Scan for the cell matching the given text and deliver its (x, y) coordinate at center. 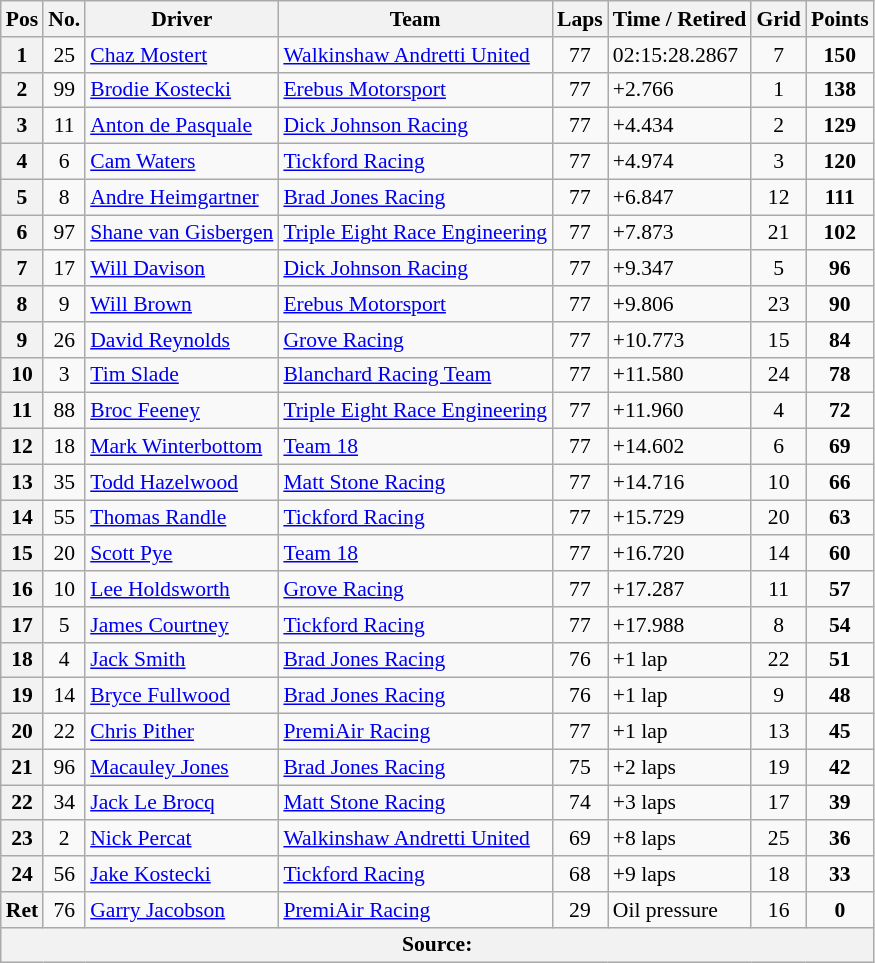
+6.847 (680, 197)
Ret (22, 910)
Anton de Pasquale (182, 126)
Grid (778, 19)
+4.974 (680, 162)
+17.988 (680, 625)
Team (415, 19)
+14.716 (680, 482)
Laps (580, 19)
74 (580, 803)
97 (64, 233)
Oil pressure (680, 910)
72 (840, 411)
99 (64, 90)
75 (580, 767)
Macauley Jones (182, 767)
Will Davison (182, 269)
68 (580, 874)
Blanchard Racing Team (415, 375)
Time / Retired (680, 19)
111 (840, 197)
129 (840, 126)
Cam Waters (182, 162)
Chris Pither (182, 732)
51 (840, 660)
0 (840, 910)
Lee Holdsworth (182, 589)
Chaz Mostert (182, 55)
36 (840, 839)
29 (580, 910)
39 (840, 803)
35 (64, 482)
Mark Winterbottom (182, 447)
150 (840, 55)
+11.960 (680, 411)
Will Brown (182, 304)
Tim Slade (182, 375)
+9 laps (680, 874)
48 (840, 696)
88 (64, 411)
Jack Le Brocq (182, 803)
+9.806 (680, 304)
+9.347 (680, 269)
David Reynolds (182, 340)
Broc Feeney (182, 411)
+7.873 (680, 233)
90 (840, 304)
57 (840, 589)
78 (840, 375)
Thomas Randle (182, 518)
+2 laps (680, 767)
+16.720 (680, 554)
Todd Hazelwood (182, 482)
56 (64, 874)
Jake Kostecki (182, 874)
+11.580 (680, 375)
Driver (182, 19)
+3 laps (680, 803)
Points (840, 19)
+14.602 (680, 447)
34 (64, 803)
Andre Heimgartner (182, 197)
60 (840, 554)
Jack Smith (182, 660)
Nick Percat (182, 839)
No. (64, 19)
45 (840, 732)
Source: (438, 945)
+17.287 (680, 589)
33 (840, 874)
54 (840, 625)
Scott Pye (182, 554)
66 (840, 482)
+8 laps (680, 839)
84 (840, 340)
120 (840, 162)
+2.766 (680, 90)
55 (64, 518)
138 (840, 90)
Bryce Fullwood (182, 696)
Shane van Gisbergen (182, 233)
+15.729 (680, 518)
James Courtney (182, 625)
+10.773 (680, 340)
Pos (22, 19)
02:15:28.2867 (680, 55)
+4.434 (680, 126)
42 (840, 767)
63 (840, 518)
102 (840, 233)
26 (64, 340)
Garry Jacobson (182, 910)
Brodie Kostecki (182, 90)
